For the text-containing cell, return its midpoint in [x, y] coordinate format. 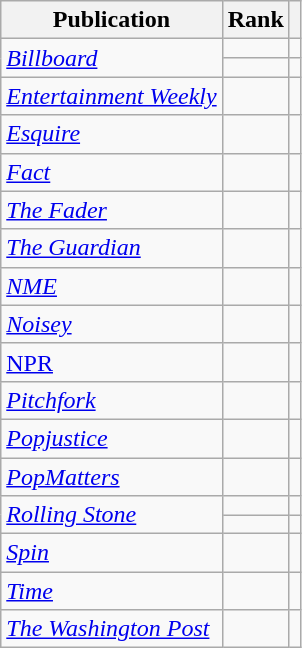
Pitchfork [112, 400]
NME [112, 286]
Time [112, 591]
PopMatters [112, 477]
Publication [112, 20]
Rank [256, 20]
Popjustice [112, 438]
The Fader [112, 210]
Fact [112, 172]
The Guardian [112, 248]
Spin [112, 553]
The Washington Post [112, 629]
Entertainment Weekly [112, 96]
Noisey [112, 324]
NPR [112, 362]
Esquire [112, 134]
Billboard [112, 58]
Rolling Stone [112, 515]
